Identify which cell holds the provided text, then report its [X, Y] central coordinate. 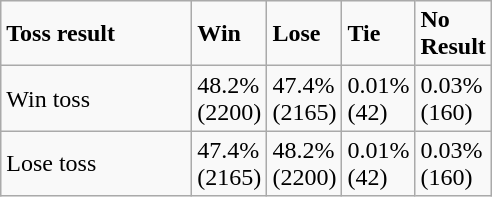
Lose toss [96, 164]
Lose [304, 34]
Win toss [96, 98]
Win [230, 34]
No Result [453, 34]
Tie [378, 34]
Toss result [96, 34]
